From the cell containing the given text, extract its center point as (x, y) coordinate. 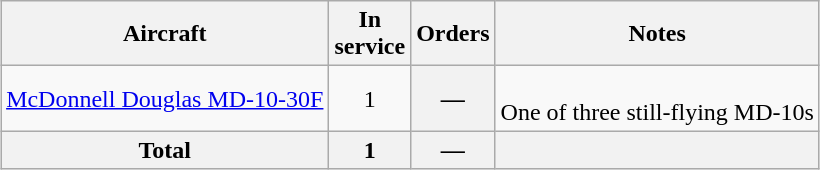
Orders (453, 34)
One of three still-flying MD-10s (657, 98)
Inservice (370, 34)
McDonnell Douglas MD-10-30F (165, 98)
Aircraft (165, 34)
Total (165, 150)
Notes (657, 34)
